Scan for the cell matching the given text and deliver its [x, y] coordinate at center. 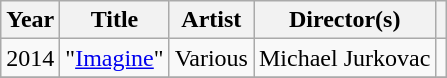
Artist [211, 20]
"Imagine" [114, 58]
Title [114, 20]
Michael Jurkovac [345, 58]
2014 [30, 58]
Year [30, 20]
Various [211, 58]
Director(s) [345, 20]
